For the text-containing cell, return its midpoint in (x, y) coordinate format. 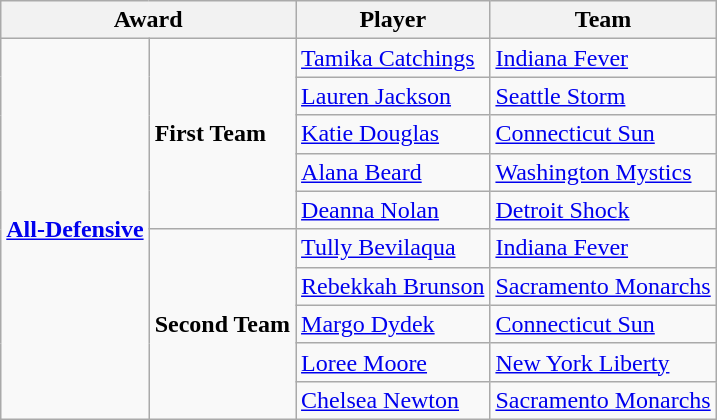
Player (393, 20)
Tully Bevilaqua (393, 248)
Alana Beard (393, 172)
First Team (222, 134)
Award (148, 20)
Lauren Jackson (393, 96)
Seattle Storm (603, 96)
Deanna Nolan (393, 210)
Rebekkah Brunson (393, 286)
Loree Moore (393, 362)
All-Defensive (75, 230)
Second Team (222, 324)
Margo Dydek (393, 324)
New York Liberty (603, 362)
Detroit Shock (603, 210)
Washington Mystics (603, 172)
Team (603, 20)
Tamika Catchings (393, 58)
Chelsea Newton (393, 400)
Katie Douglas (393, 134)
